Locate the cell with the specified text and output its (x, y) center coordinate. 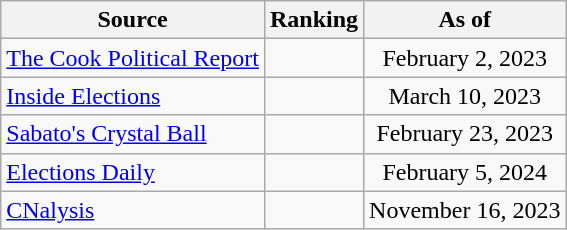
As of (465, 20)
The Cook Political Report (133, 58)
November 16, 2023 (465, 210)
February 23, 2023 (465, 134)
February 2, 2023 (465, 58)
March 10, 2023 (465, 96)
Sabato's Crystal Ball (133, 134)
Inside Elections (133, 96)
February 5, 2024 (465, 172)
CNalysis (133, 210)
Source (133, 20)
Elections Daily (133, 172)
Ranking (314, 20)
